From the cell containing the given text, extract its center point as [X, Y] coordinate. 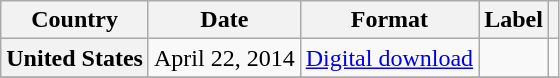
United States [75, 58]
Digital download [389, 58]
Label [514, 20]
Date [224, 20]
April 22, 2014 [224, 58]
Country [75, 20]
Format [389, 20]
